Extract the (x, y) coordinate from the center of the cell holding the provided text.  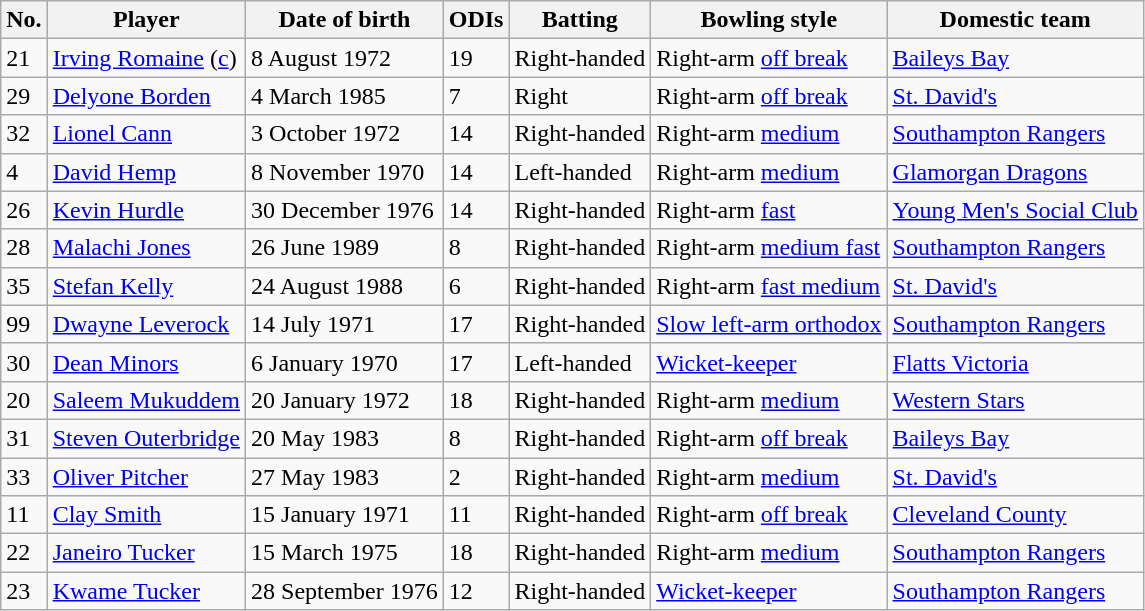
33 (24, 477)
2 (476, 477)
Clay Smith (146, 515)
Dean Minors (146, 362)
Right-arm fast medium (769, 286)
Lionel Cann (146, 134)
26 June 1989 (345, 248)
Dwayne Leverock (146, 324)
No. (24, 20)
15 March 1975 (345, 553)
Bowling style (769, 20)
30 (24, 362)
29 (24, 96)
8 August 1972 (345, 58)
6 January 1970 (345, 362)
20 January 1972 (345, 400)
Date of birth (345, 20)
Delyone Borden (146, 96)
Right-arm fast (769, 210)
31 (24, 438)
Domestic team (1015, 20)
4 March 1985 (345, 96)
Young Men's Social Club (1015, 210)
Glamorgan Dragons (1015, 172)
21 (24, 58)
6 (476, 286)
99 (24, 324)
David Hemp (146, 172)
Kevin Hurdle (146, 210)
Flatts Victoria (1015, 362)
ODIs (476, 20)
22 (24, 553)
Batting (580, 20)
19 (476, 58)
24 August 1988 (345, 286)
Slow left-arm orthodox (769, 324)
Oliver Pitcher (146, 477)
Janeiro Tucker (146, 553)
12 (476, 591)
14 July 1971 (345, 324)
32 (24, 134)
28 September 1976 (345, 591)
27 May 1983 (345, 477)
15 January 1971 (345, 515)
28 (24, 248)
Player (146, 20)
Steven Outerbridge (146, 438)
Irving Romaine (c) (146, 58)
20 (24, 400)
Right-arm medium fast (769, 248)
Cleveland County (1015, 515)
7 (476, 96)
23 (24, 591)
3 October 1972 (345, 134)
4 (24, 172)
Western Stars (1015, 400)
Kwame Tucker (146, 591)
Right (580, 96)
26 (24, 210)
Malachi Jones (146, 248)
20 May 1983 (345, 438)
Saleem Mukuddem (146, 400)
8 November 1970 (345, 172)
Stefan Kelly (146, 286)
35 (24, 286)
30 December 1976 (345, 210)
